Locate the cell with the specified text and output its [x, y] center coordinate. 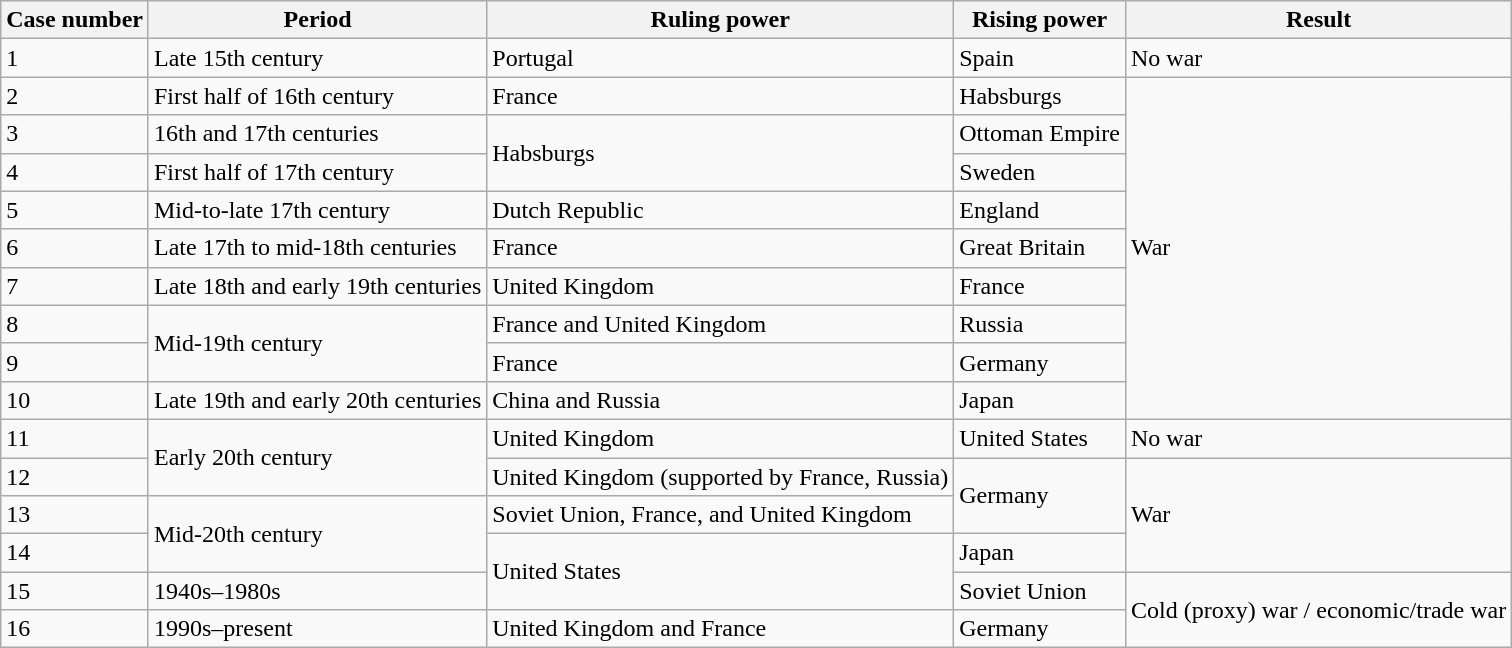
12 [75, 477]
13 [75, 515]
Soviet Union [1040, 591]
11 [75, 438]
3 [75, 134]
United Kingdom (supported by France, Russia) [720, 477]
Mid-20th century [317, 534]
Great Britain [1040, 248]
Period [317, 20]
7 [75, 286]
Mid-to-late 17th century [317, 210]
Portugal [720, 58]
Result [1318, 20]
9 [75, 362]
England [1040, 210]
Rising power [1040, 20]
First half of 16th century [317, 96]
Ottoman Empire [1040, 134]
Ruling power [720, 20]
16 [75, 629]
16th and 17th centuries [317, 134]
Case number [75, 20]
Spain [1040, 58]
1 [75, 58]
Late 15th century [317, 58]
China and Russia [720, 400]
Dutch Republic [720, 210]
United Kingdom and France [720, 629]
France and United Kingdom [720, 324]
Russia [1040, 324]
1940s–1980s [317, 591]
Sweden [1040, 172]
Late 17th to mid-18th centuries [317, 248]
1990s–present [317, 629]
5 [75, 210]
First half of 17th century [317, 172]
2 [75, 96]
6 [75, 248]
14 [75, 553]
10 [75, 400]
4 [75, 172]
Late 19th and early 20th centuries [317, 400]
15 [75, 591]
Cold (proxy) war / economic/trade war [1318, 610]
8 [75, 324]
Late 18th and early 19th centuries [317, 286]
Mid-19th century [317, 343]
Early 20th century [317, 457]
Soviet Union, France, and United Kingdom [720, 515]
